Search for the cell housing the specified text and yield its (x, y) center coordinate. 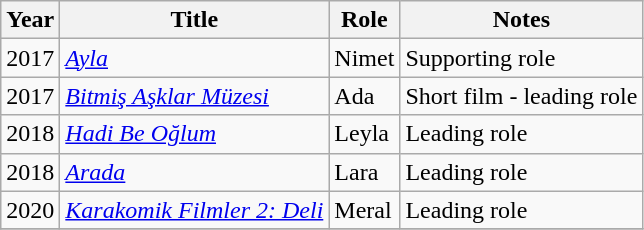
Role (364, 20)
Bitmiş Aşklar Müzesi (194, 96)
Lara (364, 172)
Supporting role (522, 58)
Title (194, 20)
Ayla (194, 58)
Arada (194, 172)
Ada (364, 96)
Notes (522, 20)
2020 (30, 210)
Karakomik Filmler 2: Deli (194, 210)
Nimet (364, 58)
Short film - leading role (522, 96)
Leyla (364, 134)
Hadi Be Oğlum (194, 134)
Meral (364, 210)
Year (30, 20)
